Return the [X, Y] coordinate for the center point of the cell that contains the specified text.  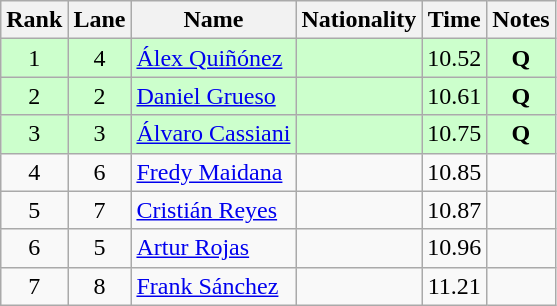
Name [214, 20]
Frank Sánchez [214, 286]
10.52 [454, 58]
10.96 [454, 248]
Notes [521, 20]
Artur Rojas [214, 248]
Cristián Reyes [214, 210]
1 [34, 58]
Álvaro Cassiani [214, 134]
Daniel Grueso [214, 96]
10.85 [454, 172]
10.61 [454, 96]
Álex Quiñónez [214, 58]
Fredy Maidana [214, 172]
10.75 [454, 134]
Nationality [359, 20]
Lane [100, 20]
11.21 [454, 286]
Time [454, 20]
Rank [34, 20]
10.87 [454, 210]
8 [100, 286]
